Determine the (x, y) coordinate at the center of the cell enclosing the given text.  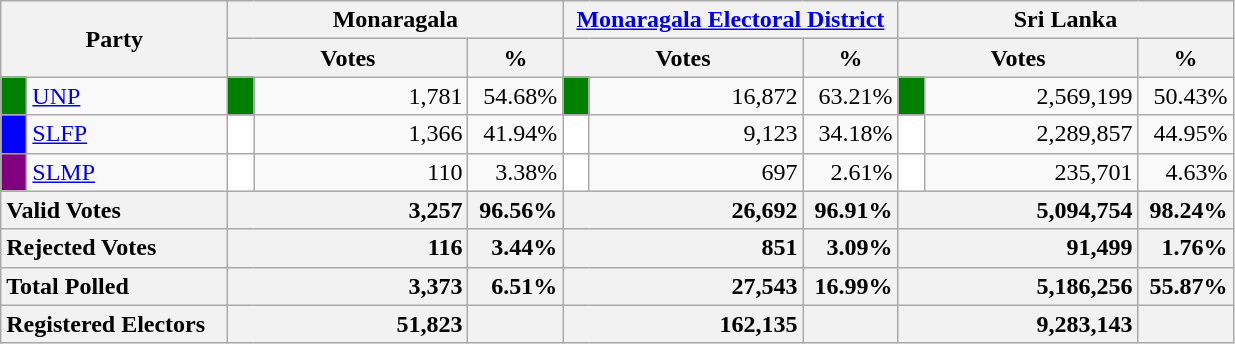
63.21% (850, 96)
50.43% (1186, 96)
3.44% (516, 248)
Party (114, 39)
5,094,754 (1018, 210)
44.95% (1186, 134)
51,823 (348, 324)
Rejected Votes (114, 248)
5,186,256 (1018, 286)
Valid Votes (114, 210)
96.56% (516, 210)
162,135 (683, 324)
2,569,199 (1031, 96)
3,257 (348, 210)
Monaragala Electoral District (730, 20)
16.99% (850, 286)
116 (348, 248)
98.24% (1186, 210)
3.38% (516, 172)
54.68% (516, 96)
697 (696, 172)
Total Polled (114, 286)
9,283,143 (1018, 324)
55.87% (1186, 286)
2,289,857 (1031, 134)
851 (683, 248)
26,692 (683, 210)
Sri Lanka (1066, 20)
34.18% (850, 134)
9,123 (696, 134)
235,701 (1031, 172)
1,366 (361, 134)
Registered Electors (114, 324)
3,373 (348, 286)
SLFP (128, 134)
Monaragala (396, 20)
91,499 (1018, 248)
UNP (128, 96)
27,543 (683, 286)
41.94% (516, 134)
6.51% (516, 286)
4.63% (1186, 172)
1,781 (361, 96)
3.09% (850, 248)
SLMP (128, 172)
110 (361, 172)
2.61% (850, 172)
96.91% (850, 210)
16,872 (696, 96)
1.76% (1186, 248)
